Pinpoint the cell where the given text exists, returning its [X, Y] midpoint coordinate. 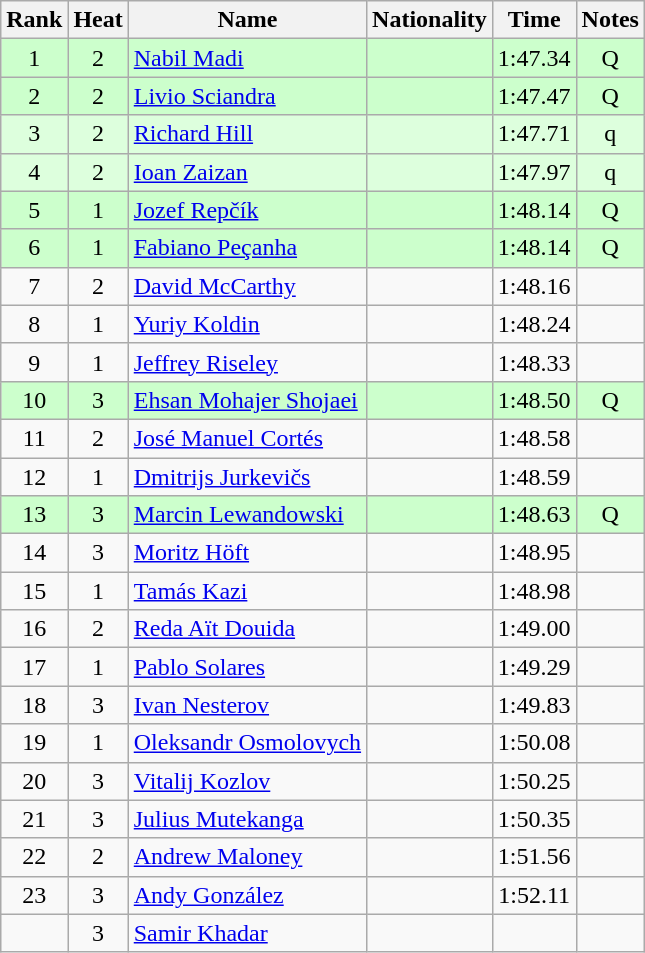
Rank [34, 20]
17 [34, 667]
Yuriy Koldin [247, 324]
21 [34, 819]
1:48.33 [534, 362]
22 [34, 857]
14 [34, 553]
Julius Mutekanga [247, 819]
Pablo Solares [247, 667]
José Manuel Cortés [247, 438]
1:47.97 [534, 172]
1:49.29 [534, 667]
1:48.98 [534, 591]
Dmitrijs Jurkevičs [247, 477]
1:50.35 [534, 819]
1:47.34 [534, 58]
1:48.63 [534, 515]
9 [34, 362]
1:47.71 [534, 134]
Andrew Maloney [247, 857]
19 [34, 743]
Oleksandr Osmolovych [247, 743]
Livio Sciandra [247, 96]
4 [34, 172]
1:47.47 [534, 96]
Reda Aït Douida [247, 629]
1:51.56 [534, 857]
Ivan Nesterov [247, 705]
8 [34, 324]
6 [34, 248]
David McCarthy [247, 286]
1:52.11 [534, 895]
1:48.16 [534, 286]
1:48.59 [534, 477]
1:48.95 [534, 553]
Fabiano Peçanha [247, 248]
23 [34, 895]
15 [34, 591]
1:49.83 [534, 705]
10 [34, 400]
Marcin Lewandowski [247, 515]
Richard Hill [247, 134]
Jeffrey Riseley [247, 362]
Name [247, 20]
Moritz Höft [247, 553]
1:50.25 [534, 781]
Nationality [430, 20]
Tamás Kazi [247, 591]
13 [34, 515]
1:48.58 [534, 438]
Vitalij Kozlov [247, 781]
5 [34, 210]
1:48.50 [534, 400]
Samir Khadar [247, 933]
7 [34, 286]
Time [534, 20]
1:48.24 [534, 324]
Ehsan Mohajer Shojaei [247, 400]
16 [34, 629]
Andy González [247, 895]
11 [34, 438]
12 [34, 477]
Nabil Madi [247, 58]
18 [34, 705]
1:49.00 [534, 629]
20 [34, 781]
1:50.08 [534, 743]
Jozef Repčík [247, 210]
Notes [610, 20]
Heat [98, 20]
Ioan Zaizan [247, 172]
